Find where the given text appears and provide that cell's center as [x, y] coordinate. 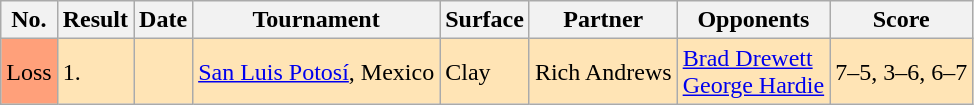
Result [95, 20]
1. [95, 72]
Date [164, 20]
Tournament [316, 20]
No. [29, 20]
Score [902, 20]
Rich Andrews [603, 72]
Opponents [754, 20]
Clay [485, 72]
Surface [485, 20]
San Luis Potosí, Mexico [316, 72]
7–5, 3–6, 6–7 [902, 72]
Brad Drewett George Hardie [754, 72]
Partner [603, 20]
Loss [29, 72]
